Extract the (x, y) coordinate from the center of the cell holding the provided text.  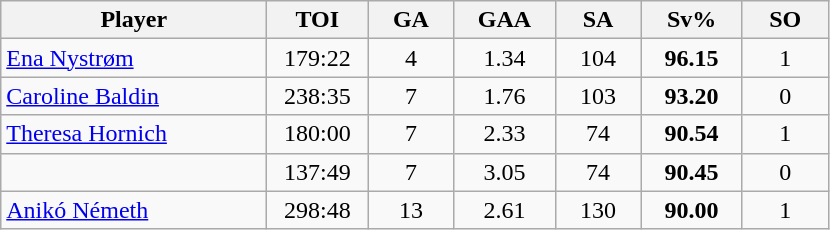
137:49 (318, 172)
Player (134, 20)
103 (598, 96)
1.76 (504, 96)
SO (785, 20)
Caroline Baldin (134, 96)
130 (598, 210)
Ena Nystrøm (134, 58)
Sv% (692, 20)
298:48 (318, 210)
96.15 (692, 58)
2.33 (504, 134)
GA (411, 20)
90.45 (692, 172)
180:00 (318, 134)
2.61 (504, 210)
90.00 (692, 210)
1.34 (504, 58)
179:22 (318, 58)
TOI (318, 20)
104 (598, 58)
GAA (504, 20)
238:35 (318, 96)
3.05 (504, 172)
Anikó Németh (134, 210)
Theresa Hornich (134, 134)
4 (411, 58)
93.20 (692, 96)
SA (598, 20)
90.54 (692, 134)
13 (411, 210)
